For the text-containing cell, return its midpoint in (X, Y) coordinate format. 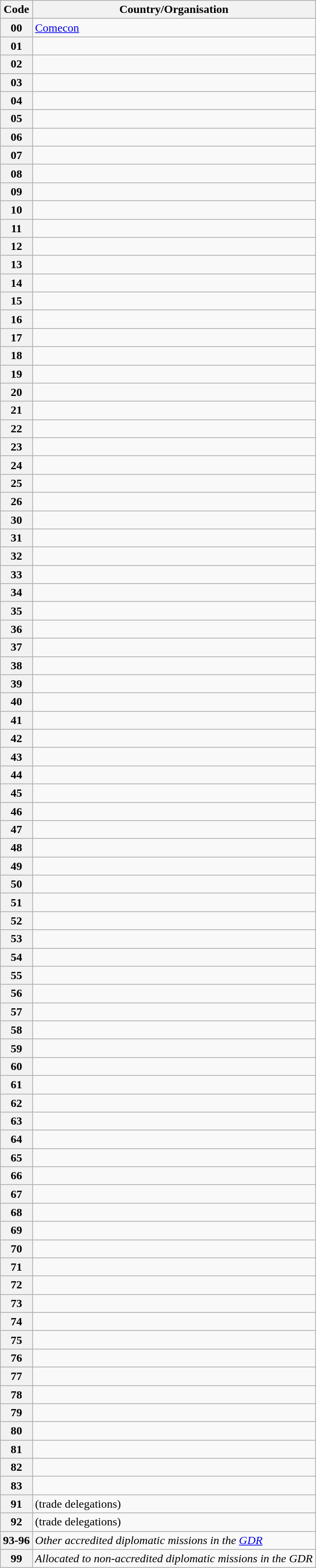
09 (16, 192)
55 (16, 975)
45 (16, 793)
36 (16, 629)
11 (16, 228)
62 (16, 1103)
78 (16, 1395)
18 (16, 356)
70 (16, 1249)
26 (16, 501)
02 (16, 64)
Country/Organisation (174, 10)
81 (16, 1449)
01 (16, 46)
08 (16, 173)
99 (16, 1558)
51 (16, 902)
69 (16, 1230)
41 (16, 720)
61 (16, 1084)
79 (16, 1413)
44 (16, 775)
43 (16, 756)
39 (16, 684)
05 (16, 119)
75 (16, 1340)
21 (16, 410)
59 (16, 1048)
Comecon (174, 28)
68 (16, 1212)
73 (16, 1303)
04 (16, 101)
37 (16, 647)
24 (16, 465)
65 (16, 1158)
49 (16, 866)
56 (16, 993)
Other accredited diplomatic missions in the GDR (174, 1540)
60 (16, 1066)
72 (16, 1285)
46 (16, 812)
33 (16, 575)
07 (16, 155)
00 (16, 28)
40 (16, 702)
92 (16, 1522)
66 (16, 1176)
22 (16, 429)
63 (16, 1121)
34 (16, 593)
64 (16, 1139)
30 (16, 519)
17 (16, 338)
15 (16, 301)
12 (16, 247)
16 (16, 319)
47 (16, 830)
14 (16, 283)
10 (16, 210)
80 (16, 1431)
23 (16, 447)
93-96 (16, 1540)
91 (16, 1504)
32 (16, 556)
35 (16, 611)
Code (16, 10)
76 (16, 1358)
82 (16, 1467)
52 (16, 921)
58 (16, 1030)
31 (16, 538)
13 (16, 265)
50 (16, 884)
83 (16, 1486)
Allocated to non-accredited diplomatic missions in the GDR (174, 1558)
20 (16, 392)
19 (16, 374)
71 (16, 1267)
03 (16, 82)
06 (16, 137)
38 (16, 666)
67 (16, 1194)
25 (16, 483)
74 (16, 1321)
54 (16, 957)
48 (16, 848)
53 (16, 939)
57 (16, 1012)
77 (16, 1376)
42 (16, 738)
